Extract the [X, Y] coordinate from the center of the cell holding the provided text.  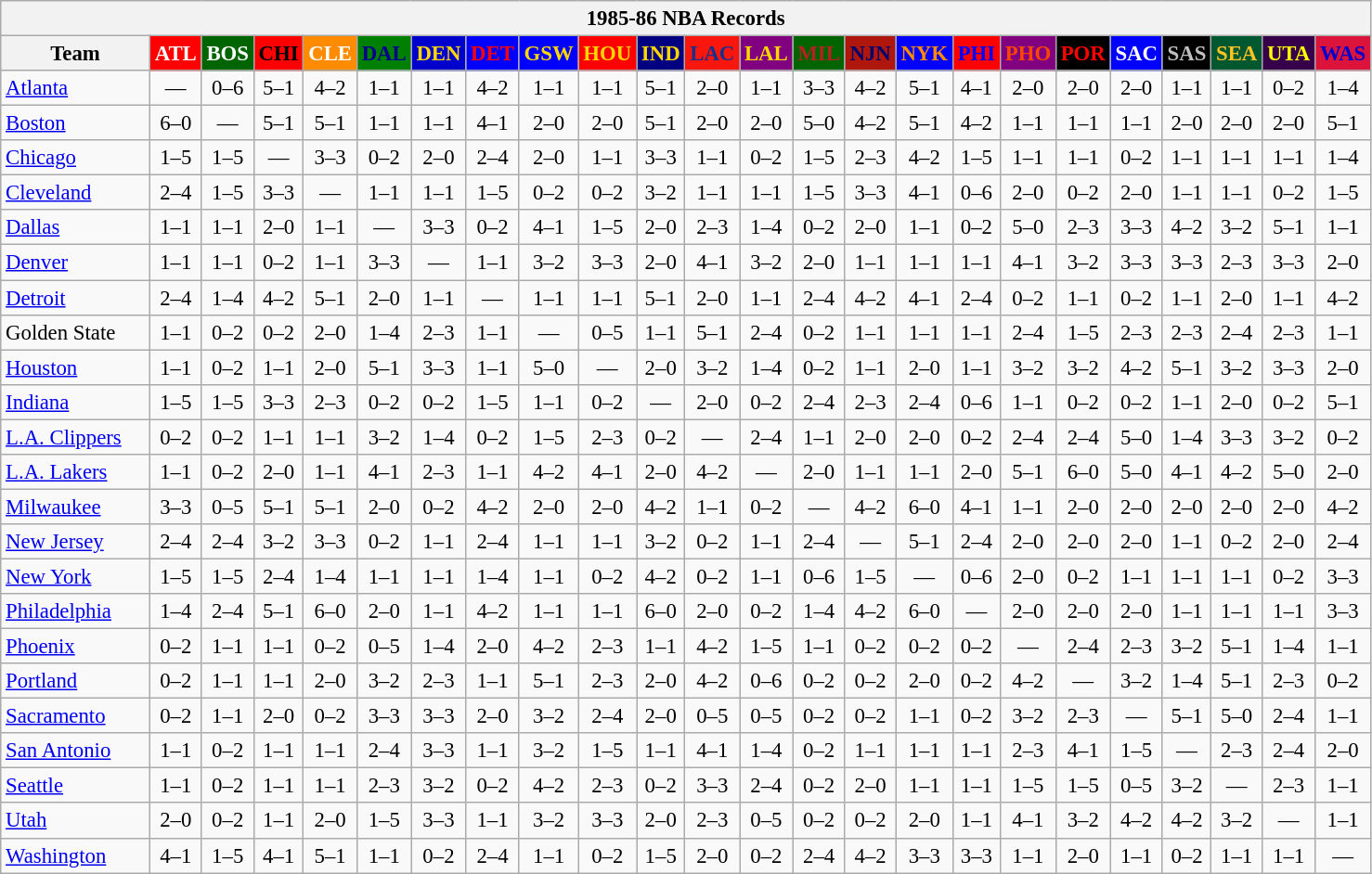
Sacramento [76, 716]
L.A. Clippers [76, 437]
DET [492, 54]
Washington [76, 855]
New Jersey [76, 542]
L.A. Lakers [76, 472]
Team [76, 54]
Houston [76, 367]
WAS [1343, 54]
Milwaukee [76, 507]
Utah [76, 821]
Golden State [76, 332]
IND [661, 54]
Chicago [76, 158]
CLE [330, 54]
SAC [1136, 54]
CHI [278, 54]
1985-86 NBA Records [686, 19]
San Antonio [76, 751]
PHI [977, 54]
PHO [1028, 54]
Indiana [76, 402]
New York [76, 576]
GSW [549, 54]
Denver [76, 263]
UTA [1288, 54]
BOS [227, 54]
NJN [871, 54]
NYK [925, 54]
Philadelphia [76, 611]
Cleveland [76, 193]
SEA [1236, 54]
Detroit [76, 298]
Seattle [76, 786]
LAL [767, 54]
LAC [713, 54]
Dallas [76, 227]
Boston [76, 123]
Portland [76, 681]
Phoenix [76, 647]
DAL [384, 54]
POR [1082, 54]
DEN [438, 54]
ATL [175, 54]
MIL [819, 54]
HOU [607, 54]
Atlanta [76, 88]
SAS [1186, 54]
